For the text-containing cell, return its midpoint in [X, Y] coordinate format. 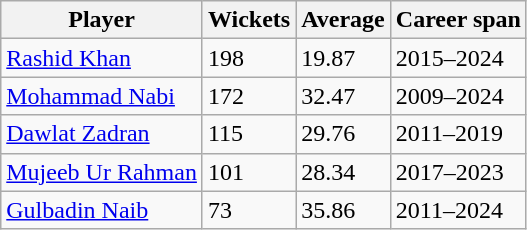
73 [248, 210]
101 [248, 172]
198 [248, 58]
2015–2024 [458, 58]
2017–2023 [458, 172]
Wickets [248, 20]
2011–2019 [458, 134]
172 [248, 96]
2011–2024 [458, 210]
Rashid Khan [102, 58]
115 [248, 134]
Gulbadin Naib [102, 210]
Career span [458, 20]
2009–2024 [458, 96]
Mohammad Nabi [102, 96]
Player [102, 20]
29.76 [344, 134]
35.86 [344, 210]
32.47 [344, 96]
Mujeeb Ur Rahman [102, 172]
Average [344, 20]
19.87 [344, 58]
Dawlat Zadran [102, 134]
28.34 [344, 172]
